Return the [X, Y] coordinate for the center point of the cell that contains the specified text.  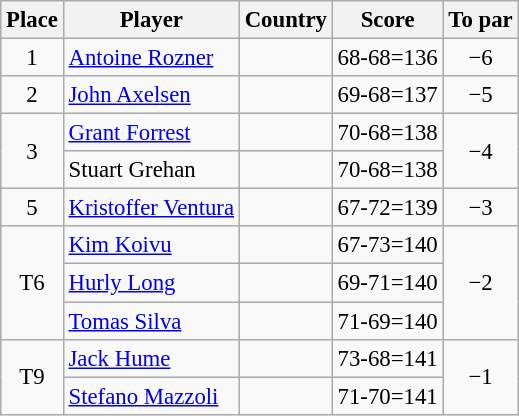
71-70=141 [388, 396]
Jack Hume [151, 358]
Place [32, 20]
67-73=140 [388, 245]
T9 [32, 376]
T6 [32, 282]
Grant Forrest [151, 133]
−4 [480, 152]
−2 [480, 282]
73-68=141 [388, 358]
−5 [480, 95]
Hurly Long [151, 283]
Kristoffer Ventura [151, 208]
Stefano Mazzoli [151, 396]
Score [388, 20]
Player [151, 20]
To par [480, 20]
−3 [480, 208]
67-72=139 [388, 208]
Country [286, 20]
1 [32, 58]
69-68=137 [388, 95]
69-71=140 [388, 283]
71-69=140 [388, 321]
Stuart Grehan [151, 170]
Antoine Rozner [151, 58]
−1 [480, 376]
−6 [480, 58]
5 [32, 208]
Tomas Silva [151, 321]
2 [32, 95]
Kim Koivu [151, 245]
68-68=136 [388, 58]
John Axelsen [151, 95]
3 [32, 152]
